Find where the given text appears and provide that cell's center as (X, Y) coordinate. 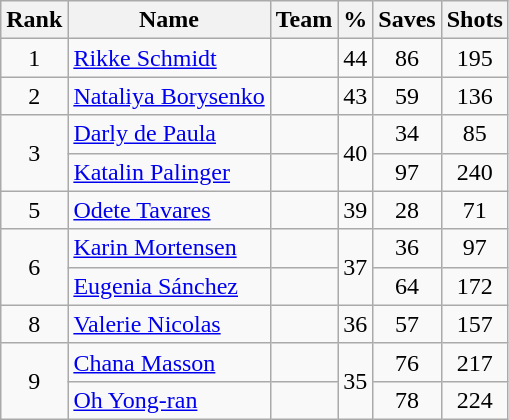
44 (356, 58)
9 (34, 381)
Shots (474, 20)
Valerie Nicolas (169, 324)
172 (474, 286)
217 (474, 362)
5 (34, 210)
136 (474, 96)
157 (474, 324)
86 (407, 58)
43 (356, 96)
57 (407, 324)
76 (407, 362)
34 (407, 134)
Rikke Schmidt (169, 58)
Rank (34, 20)
195 (474, 58)
40 (356, 153)
% (356, 20)
Chana Masson (169, 362)
Oh Yong-ran (169, 400)
240 (474, 172)
59 (407, 96)
1 (34, 58)
71 (474, 210)
Nataliya Borysenko (169, 96)
Team (304, 20)
Odete Tavares (169, 210)
Darly de Paula (169, 134)
85 (474, 134)
224 (474, 400)
28 (407, 210)
8 (34, 324)
Karin Mortensen (169, 248)
35 (356, 381)
2 (34, 96)
Saves (407, 20)
37 (356, 267)
Name (169, 20)
6 (34, 267)
39 (356, 210)
3 (34, 153)
Katalin Palinger (169, 172)
78 (407, 400)
64 (407, 286)
Eugenia Sánchez (169, 286)
